Scan for the cell matching the given text and deliver its [x, y] coordinate at center. 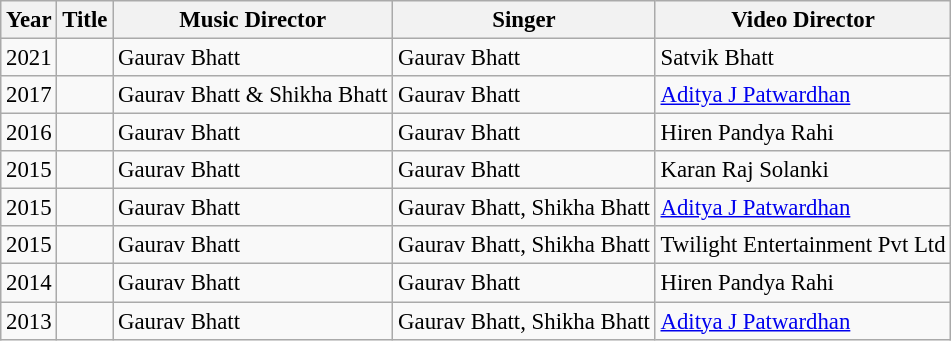
Gaurav Bhatt & Shikha Bhatt [253, 95]
Singer [524, 20]
Music Director [253, 20]
2017 [29, 95]
Video Director [803, 20]
Year [29, 20]
2013 [29, 321]
2016 [29, 133]
Satvik Bhatt [803, 58]
Twilight Entertainment Pvt Ltd [803, 245]
2014 [29, 283]
Karan Raj Solanki [803, 170]
2021 [29, 58]
Title [85, 20]
